Find where the given text appears and provide that cell's center as (x, y) coordinate. 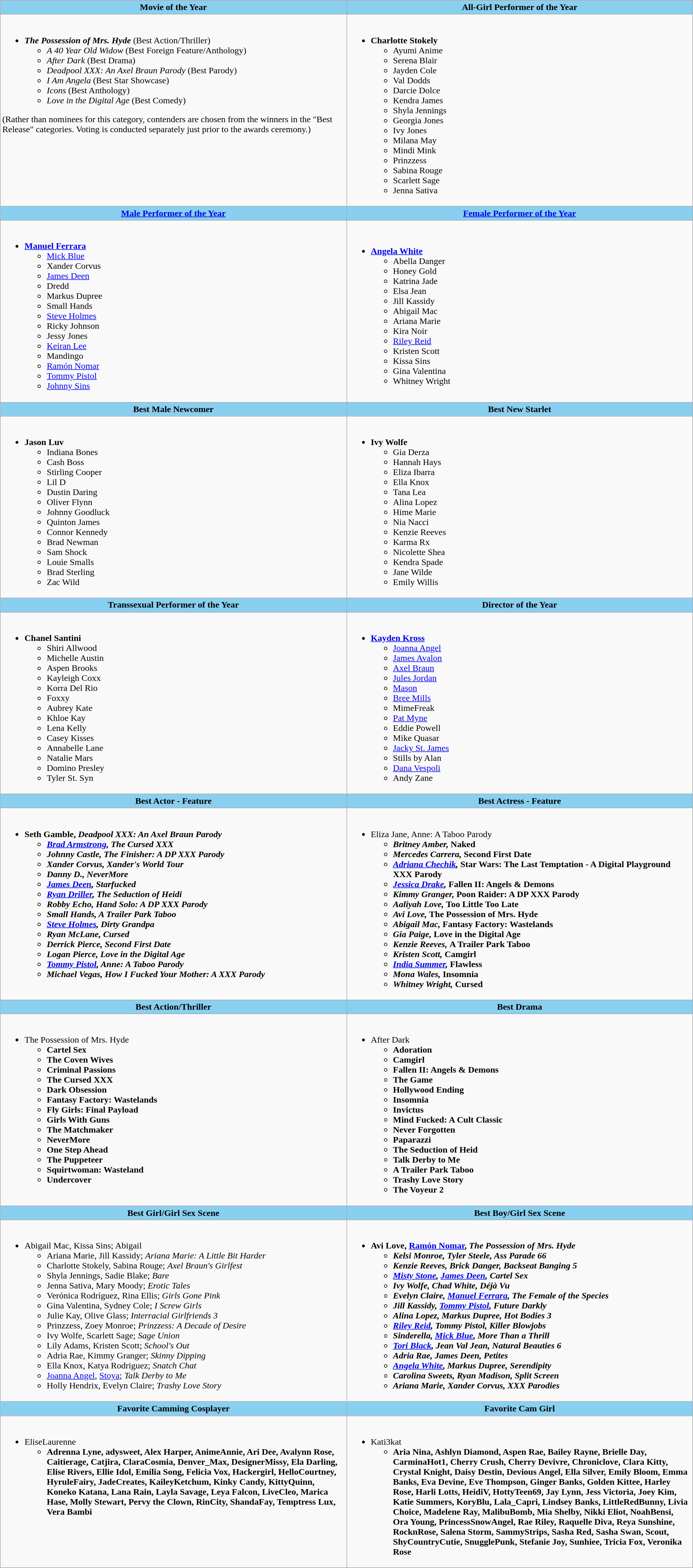
Female Performer of the Year (520, 213)
Male Performer of the Year (173, 213)
Director of the Year (520, 605)
Best Actor - Feature (173, 801)
Best Boy/Girl Sex Scene (520, 1213)
Best Actress - Feature (520, 801)
All-Girl Performer of the Year (520, 7)
Transsexual Performer of the Year (173, 605)
Movie of the Year (173, 7)
Best Drama (520, 1007)
Best New Starlet (520, 409)
Best Male Newcomer (173, 409)
Best Girl/Girl Sex Scene (173, 1213)
Favorite Cam Girl (520, 1409)
Favorite Camming Cosplayer (173, 1409)
Best Action/Thriller (173, 1007)
